Detect which cell encompasses the target text, then output its (X, Y) center coordinate. 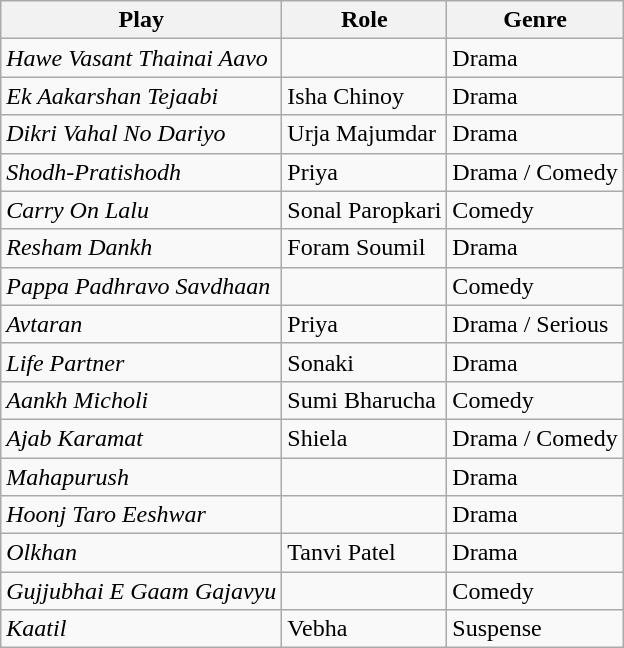
Dikri Vahal No Dariyo (142, 134)
Resham Dankh (142, 248)
Hawe Vasant Thainai Aavo (142, 58)
Isha Chinoy (364, 96)
Tanvi Patel (364, 553)
Role (364, 20)
Aankh Micholi (142, 400)
Kaatil (142, 629)
Urja Majumdar (364, 134)
Carry On Lalu (142, 210)
Genre (535, 20)
Mahapurush (142, 477)
Play (142, 20)
Suspense (535, 629)
Sonaki (364, 362)
Sumi Bharucha (364, 400)
Hoonj Taro Eeshwar (142, 515)
Ajab Karamat (142, 438)
Vebha (364, 629)
Shodh-Pratishodh (142, 172)
Pappa Padhravo Savdhaan (142, 286)
Sonal Paropkari (364, 210)
Ek Aakarshan Tejaabi (142, 96)
Olkhan (142, 553)
Shiela (364, 438)
Drama / Serious (535, 324)
Gujjubhai E Gaam Gajavyu (142, 591)
Avtaran (142, 324)
Foram Soumil (364, 248)
Life Partner (142, 362)
